Scan for the cell matching the given text and deliver its (X, Y) coordinate at center. 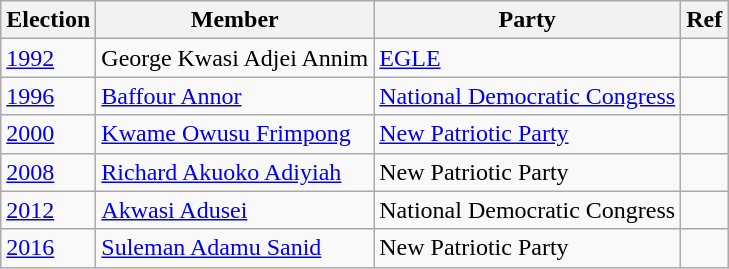
Suleman Adamu Sanid (235, 248)
George Kwasi Adjei Annim (235, 58)
Richard Akuoko Adiyiah (235, 172)
Kwame Owusu Frimpong (235, 134)
Akwasi Adusei (235, 210)
Baffour Annor (235, 96)
Member (235, 20)
1992 (48, 58)
2012 (48, 210)
Party (528, 20)
2016 (48, 248)
EGLE (528, 58)
2000 (48, 134)
1996 (48, 96)
Election (48, 20)
2008 (48, 172)
Ref (704, 20)
